Determine the (X, Y) coordinate at the center of the cell enclosing the given text.  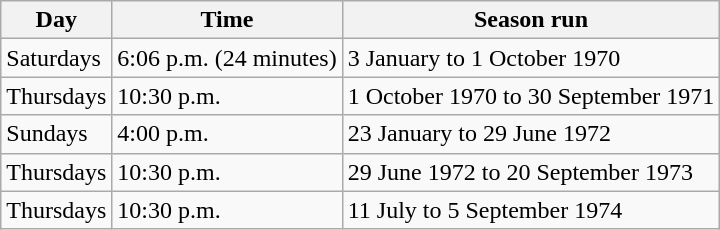
29 June 1972 to 20 September 1973 (531, 172)
Day (56, 20)
Saturdays (56, 58)
Sundays (56, 134)
Time (227, 20)
6:06 p.m. (24 minutes) (227, 58)
4:00 p.m. (227, 134)
Season run (531, 20)
11 July to 5 September 1974 (531, 210)
1 October 1970 to 30 September 1971 (531, 96)
23 January to 29 June 1972 (531, 134)
3 January to 1 October 1970 (531, 58)
